Pinpoint the cell where the given text exists, returning its [x, y] midpoint coordinate. 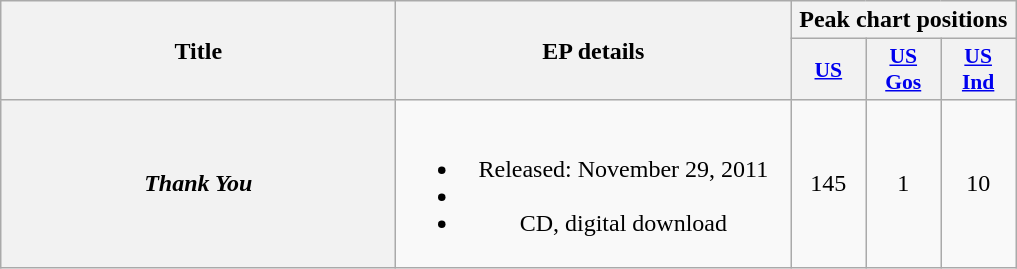
USGos [904, 70]
US [828, 70]
10 [978, 184]
Title [198, 50]
Peak chart positions [904, 20]
1 [904, 184]
Thank You [198, 184]
Released: November 29, 2011CD, digital download [594, 184]
145 [828, 184]
EP details [594, 50]
USInd [978, 70]
